Output the (x, y) coordinate of the center of the cell containing the given text.  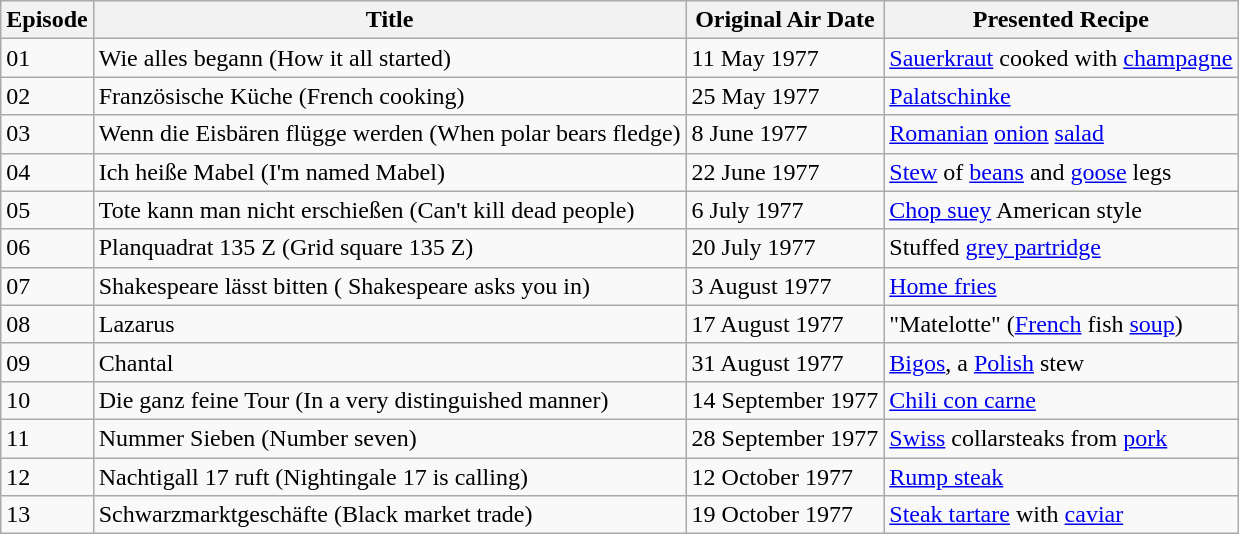
6 July 1977 (785, 210)
03 (47, 134)
Chop suey American style (1061, 210)
11 May 1977 (785, 58)
10 (47, 400)
12 October 1977 (785, 477)
Rump steak (1061, 477)
22 June 1977 (785, 172)
08 (47, 324)
Französische Küche (French cooking) (390, 96)
28 September 1977 (785, 438)
04 (47, 172)
Romanian onion salad (1061, 134)
Chantal (390, 362)
Schwarzmarktgeschäfte (Black market trade) (390, 515)
Home fries (1061, 286)
Die ganz feine Tour (In a very distinguished manner) (390, 400)
Original Air Date (785, 20)
06 (47, 248)
Shakespeare lässt bitten ( Shakespeare asks you in) (390, 286)
Wie alles begann (How it all started) (390, 58)
14 September 1977 (785, 400)
20 July 1977 (785, 248)
09 (47, 362)
13 (47, 515)
12 (47, 477)
Bigos, a Polish stew (1061, 362)
Swiss collarsteaks from pork (1061, 438)
Palatschinke (1061, 96)
17 August 1977 (785, 324)
Ich heiße Mabel (I'm named Mabel) (390, 172)
Planquadrat 135 Z (Grid square 135 Z) (390, 248)
Sauerkraut cooked with champagne (1061, 58)
Wenn die Eisbären flügge werden (When polar bears fledge) (390, 134)
3 August 1977 (785, 286)
19 October 1977 (785, 515)
02 (47, 96)
07 (47, 286)
Lazarus (390, 324)
Presented Recipe (1061, 20)
"Matelotte" (French fish soup) (1061, 324)
Title (390, 20)
Nummer Sieben (Number seven) (390, 438)
11 (47, 438)
Nachtigall 17 ruft (Nightingale 17 is calling) (390, 477)
25 May 1977 (785, 96)
Chili con carne (1061, 400)
8 June 1977 (785, 134)
Steak tartare with caviar (1061, 515)
Stuffed grey partridge (1061, 248)
05 (47, 210)
Stew of beans and goose legs (1061, 172)
Tote kann man nicht erschießen (Can't kill dead people) (390, 210)
01 (47, 58)
Episode (47, 20)
31 August 1977 (785, 362)
